From the cell containing the given text, extract its center point as (X, Y) coordinate. 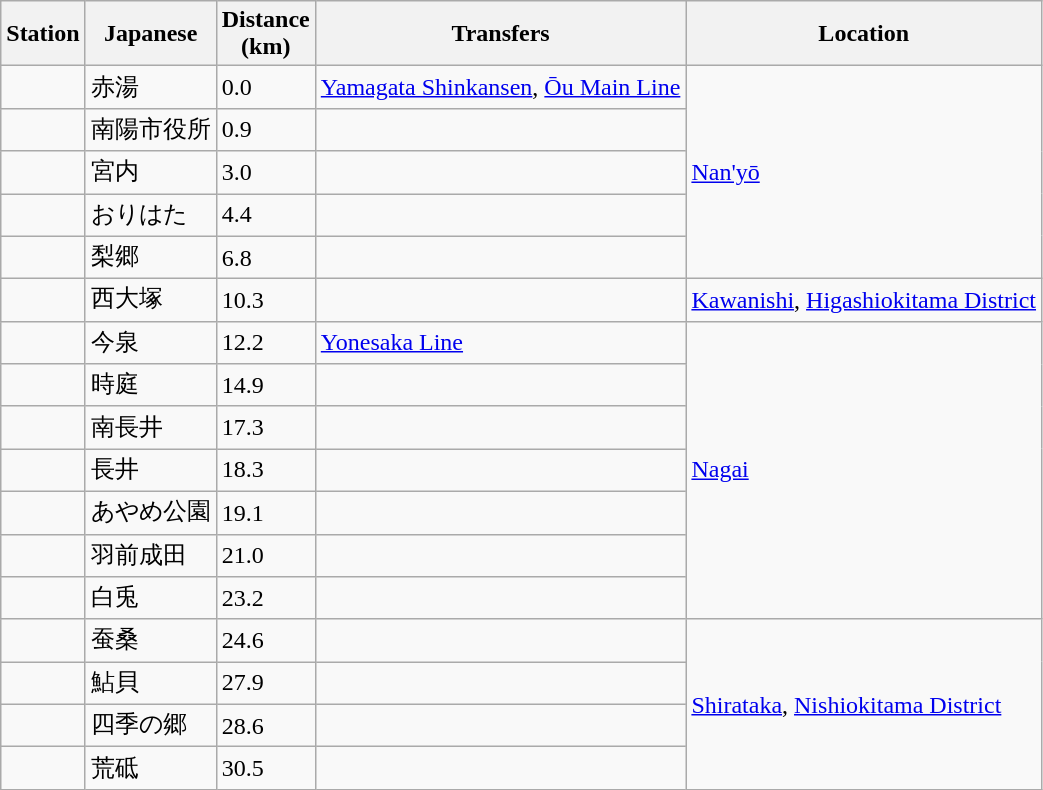
3.0 (266, 172)
Distance(km) (266, 34)
Shirataka, Nishiokitama District (864, 704)
23.2 (266, 598)
17.3 (266, 428)
時庭 (150, 386)
赤湯 (150, 88)
あやめ公園 (150, 512)
Location (864, 34)
Nan'yō (864, 172)
Japanese (150, 34)
羽前成田 (150, 556)
14.9 (266, 386)
おりはた (150, 216)
Nagai (864, 470)
19.1 (266, 512)
四季の郷 (150, 726)
鮎貝 (150, 684)
24.6 (266, 640)
蚕桑 (150, 640)
Yonesaka Line (500, 342)
27.9 (266, 684)
Transfers (500, 34)
0.9 (266, 130)
0.0 (266, 88)
白兎 (150, 598)
12.2 (266, 342)
長井 (150, 470)
梨郷 (150, 258)
南長井 (150, 428)
宮内 (150, 172)
4.4 (266, 216)
18.3 (266, 470)
Yamagata Shinkansen, Ōu Main Line (500, 88)
Station (43, 34)
南陽市役所 (150, 130)
30.5 (266, 768)
西大塚 (150, 300)
今泉 (150, 342)
荒砥 (150, 768)
10.3 (266, 300)
Kawanishi, Higashiokitama District (864, 300)
21.0 (266, 556)
28.6 (266, 726)
6.8 (266, 258)
